Return [x, y] of the center of cell containing provided text 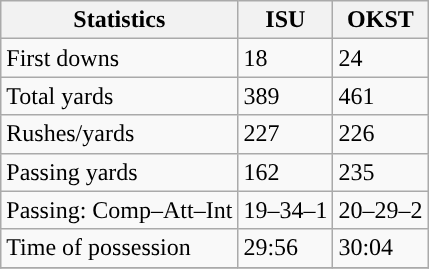
ISU [286, 20]
24 [380, 58]
Time of possession [120, 248]
Passing: Comp–Att–Int [120, 210]
461 [380, 96]
First downs [120, 58]
227 [286, 134]
Rushes/yards [120, 134]
389 [286, 96]
Passing yards [120, 172]
162 [286, 172]
19–34–1 [286, 210]
20–29–2 [380, 210]
235 [380, 172]
18 [286, 58]
29:56 [286, 248]
Total yards [120, 96]
OKST [380, 20]
226 [380, 134]
Statistics [120, 20]
30:04 [380, 248]
